Locate the cell with the specified text and output its (x, y) center coordinate. 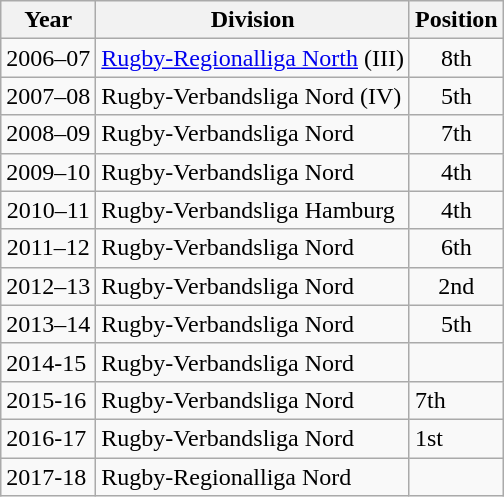
Division (253, 20)
2017-18 (48, 477)
1st (456, 438)
Rugby-Regionalliga Nord (253, 477)
2008–09 (48, 134)
2007–08 (48, 96)
Year (48, 20)
2013–14 (48, 324)
2006–07 (48, 58)
2016-17 (48, 438)
2012–13 (48, 286)
2011–12 (48, 248)
2009–10 (48, 172)
6th (456, 248)
2014-15 (48, 362)
Rugby-Verbandsliga Nord (IV) (253, 96)
8th (456, 58)
Position (456, 20)
Rugby-Regionalliga North (III) (253, 58)
2015-16 (48, 400)
2nd (456, 286)
Rugby-Verbandsliga Hamburg (253, 210)
2010–11 (48, 210)
